Find where the given text appears and provide that cell's center as [X, Y] coordinate. 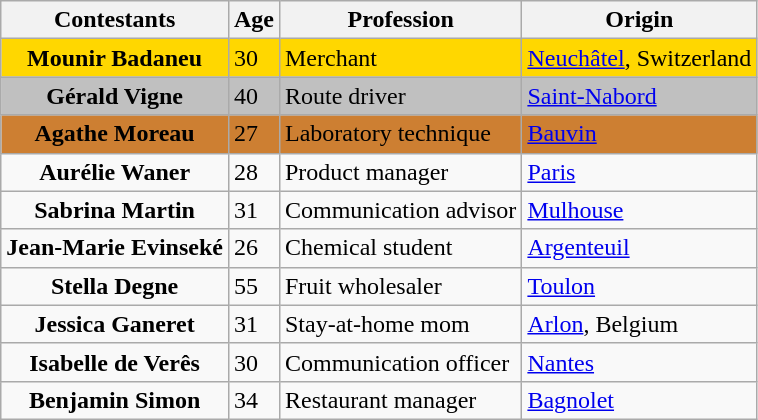
Aurélie Waner [115, 172]
Communication officer [400, 362]
Bauvin [640, 134]
Benjamin Simon [115, 400]
Mulhouse [640, 210]
Fruit wholesaler [400, 286]
Agathe Moreau [115, 134]
27 [254, 134]
Saint-Nabord [640, 96]
Neuchâtel, Switzerland [640, 58]
Sabrina Martin [115, 210]
Arlon, Belgium [640, 324]
Product manager [400, 172]
Toulon [640, 286]
Age [254, 20]
Merchant [400, 58]
Gérald Vigne [115, 96]
Stay-at-home mom [400, 324]
Origin [640, 20]
Argenteuil [640, 248]
Bagnolet [640, 400]
34 [254, 400]
28 [254, 172]
Isabelle de Verês [115, 362]
Restaurant manager [400, 400]
Route driver [400, 96]
Nantes [640, 362]
26 [254, 248]
Communication advisor [400, 210]
Chemical student [400, 248]
Paris [640, 172]
Contestants [115, 20]
Mounir Badaneu [115, 58]
55 [254, 286]
Profession [400, 20]
40 [254, 96]
Laboratory technique [400, 134]
Stella Degne [115, 286]
Jessica Ganeret [115, 324]
Jean-Marie Evinseké [115, 248]
